Pinpoint the cell where the given text exists, returning its (x, y) midpoint coordinate. 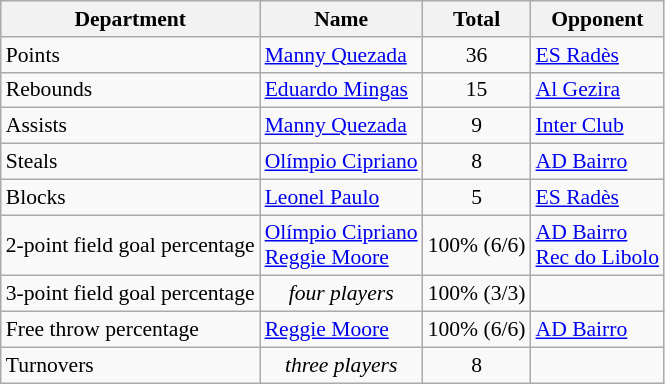
Olímpio Cipriano (342, 162)
Free throw percentage (130, 330)
Reggie Moore (342, 330)
100% (3/3) (477, 294)
2-point field goal percentage (130, 246)
Olímpio Cipriano Reggie Moore (342, 246)
Inter Club (598, 126)
Total (477, 19)
four players (342, 294)
Points (130, 55)
36 (477, 55)
Department (130, 19)
Blocks (130, 197)
5 (477, 197)
Opponent (598, 19)
Steals (130, 162)
3-point field goal percentage (130, 294)
Turnovers (130, 365)
Al Gezira (598, 90)
9 (477, 126)
three players (342, 365)
15 (477, 90)
Eduardo Mingas (342, 90)
Name (342, 19)
AD Bairro Rec do Libolo (598, 246)
Assists (130, 126)
Rebounds (130, 90)
Leonel Paulo (342, 197)
